Return [x, y] of the center of cell containing provided text 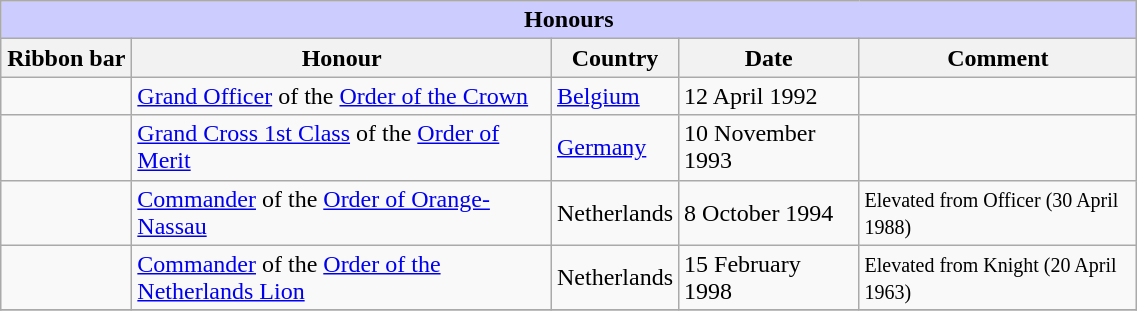
Ribbon bar [66, 58]
12 April 1992 [769, 96]
Elevated from Knight (20 April 1963) [998, 278]
Country [616, 58]
Honours [569, 20]
Grand Cross 1st Class of the Order of Merit [342, 148]
Date [769, 58]
Commander of the Order of the Netherlands Lion [342, 278]
15 February 1998 [769, 278]
Elevated from Officer (30 April 1988) [998, 212]
Honour [342, 58]
Commander of the Order of Orange-Nassau [342, 212]
10 November 1993 [769, 148]
Comment [998, 58]
Grand Officer of the Order of the Crown [342, 96]
Belgium [616, 96]
8 October 1994 [769, 212]
Germany [616, 148]
